From the cell containing the given text, extract its center point as (x, y) coordinate. 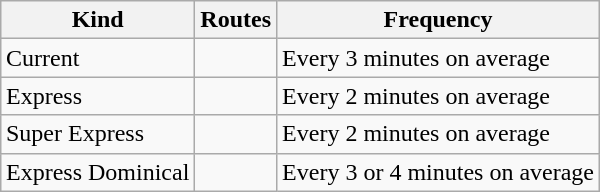
Super Express (97, 134)
Routes (236, 20)
Express (97, 96)
Frequency (438, 20)
Current (97, 58)
Every 3 minutes on average (438, 58)
Kind (97, 20)
Express Dominical (97, 172)
Every 3 or 4 minutes on average (438, 172)
